For the text-containing cell, return its midpoint in [X, Y] coordinate format. 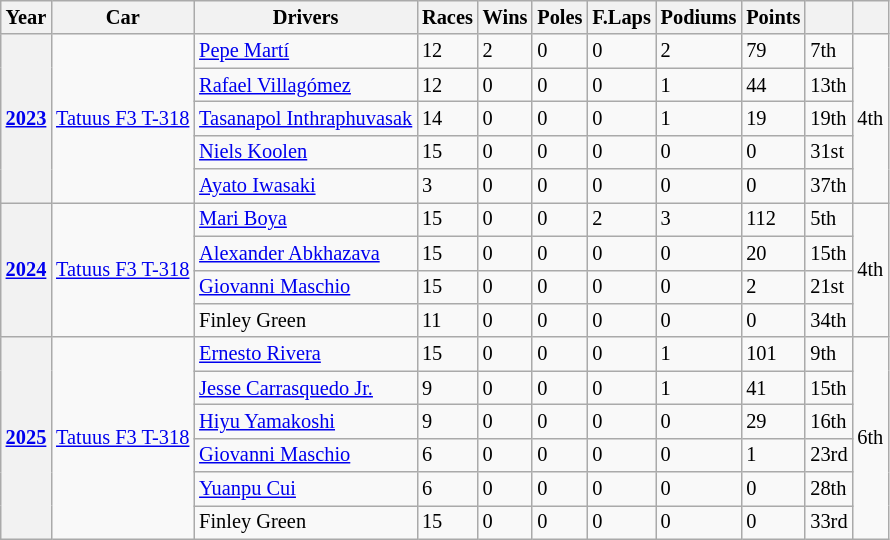
28th [828, 489]
Tasanapol Inthraphuvasak [306, 118]
Hiyu Yamakoshi [306, 421]
29 [773, 421]
23rd [828, 455]
112 [773, 219]
Yuanpu Cui [306, 489]
9th [828, 354]
2024 [26, 270]
11 [448, 320]
Ayato Iwasaki [306, 186]
14 [448, 118]
Podiums [699, 17]
101 [773, 354]
Wins [506, 17]
Races [448, 17]
37th [828, 186]
Year [26, 17]
Alexander Abkhazava [306, 253]
2023 [26, 118]
44 [773, 85]
34th [828, 320]
5th [828, 219]
Car [122, 17]
Drivers [306, 17]
Pepe Martí [306, 51]
Rafael Villagómez [306, 85]
41 [773, 388]
2025 [26, 438]
19th [828, 118]
19 [773, 118]
33rd [828, 522]
Niels Koolen [306, 152]
13th [828, 85]
20 [773, 253]
6th [870, 438]
79 [773, 51]
F.Laps [621, 17]
Ernesto Rivera [306, 354]
16th [828, 421]
Poles [560, 17]
Mari Boya [306, 219]
21st [828, 287]
Jesse Carrasquedo Jr. [306, 388]
7th [828, 51]
Points [773, 17]
31st [828, 152]
